For the text-containing cell, return its midpoint in [x, y] coordinate format. 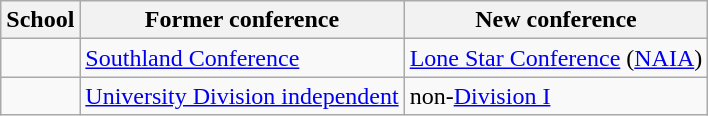
New conference [556, 20]
Lone Star Conference (NAIA) [556, 58]
non-Division I [556, 96]
Southland Conference [242, 58]
School [40, 20]
University Division independent [242, 96]
Former conference [242, 20]
